Search for the cell housing the specified text and yield its (X, Y) center coordinate. 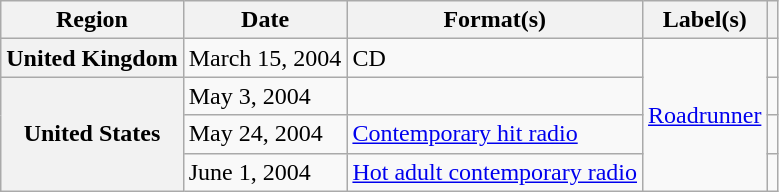
United States (92, 134)
Label(s) (705, 20)
May 3, 2004 (265, 96)
United Kingdom (92, 58)
May 24, 2004 (265, 134)
Region (92, 20)
March 15, 2004 (265, 58)
Date (265, 20)
CD (495, 58)
June 1, 2004 (265, 172)
Format(s) (495, 20)
Contemporary hit radio (495, 134)
Roadrunner (705, 115)
Hot adult contemporary radio (495, 172)
